Extract the (x, y) coordinate from the center of the cell holding the provided text.  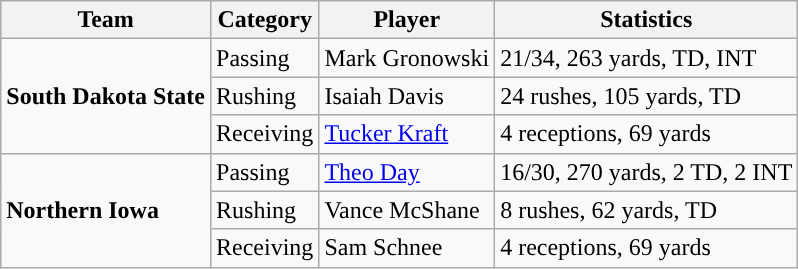
Player (407, 20)
South Dakota State (106, 96)
21/34, 263 yards, TD, INT (646, 58)
8 rushes, 62 yards, TD (646, 210)
Tucker Kraft (407, 134)
16/30, 270 yards, 2 TD, 2 INT (646, 172)
Team (106, 20)
Category (265, 20)
Sam Schnee (407, 248)
24 rushes, 105 yards, TD (646, 96)
Theo Day (407, 172)
Vance McShane (407, 210)
Mark Gronowski (407, 58)
Northern Iowa (106, 210)
Statistics (646, 20)
Isaiah Davis (407, 96)
